Return [X, Y] of the center of cell containing provided text 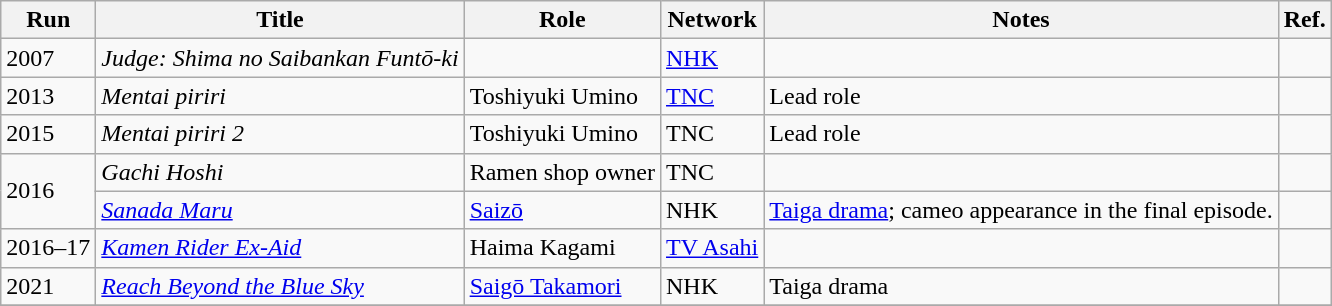
Role [562, 20]
Ramen shop owner [562, 172]
2015 [48, 134]
Saigō Takamori [562, 286]
2016–17 [48, 248]
Ref. [1304, 20]
2016 [48, 191]
Saizō [562, 210]
Sanada Maru [280, 210]
Title [280, 20]
Taiga drama [1021, 286]
Haima Kagami [562, 248]
Mentai piriri [280, 96]
Notes [1021, 20]
Gachi Hoshi [280, 172]
Run [48, 20]
2021 [48, 286]
Reach Beyond the Blue Sky [280, 286]
Network [712, 20]
Judge: Shima no Saibankan Funtō-ki [280, 58]
2007 [48, 58]
Kamen Rider Ex-Aid [280, 248]
Taiga drama; cameo appearance in the final episode. [1021, 210]
2013 [48, 96]
Mentai piriri 2 [280, 134]
TV Asahi [712, 248]
